Pinpoint the cell where the given text exists, returning its (X, Y) midpoint coordinate. 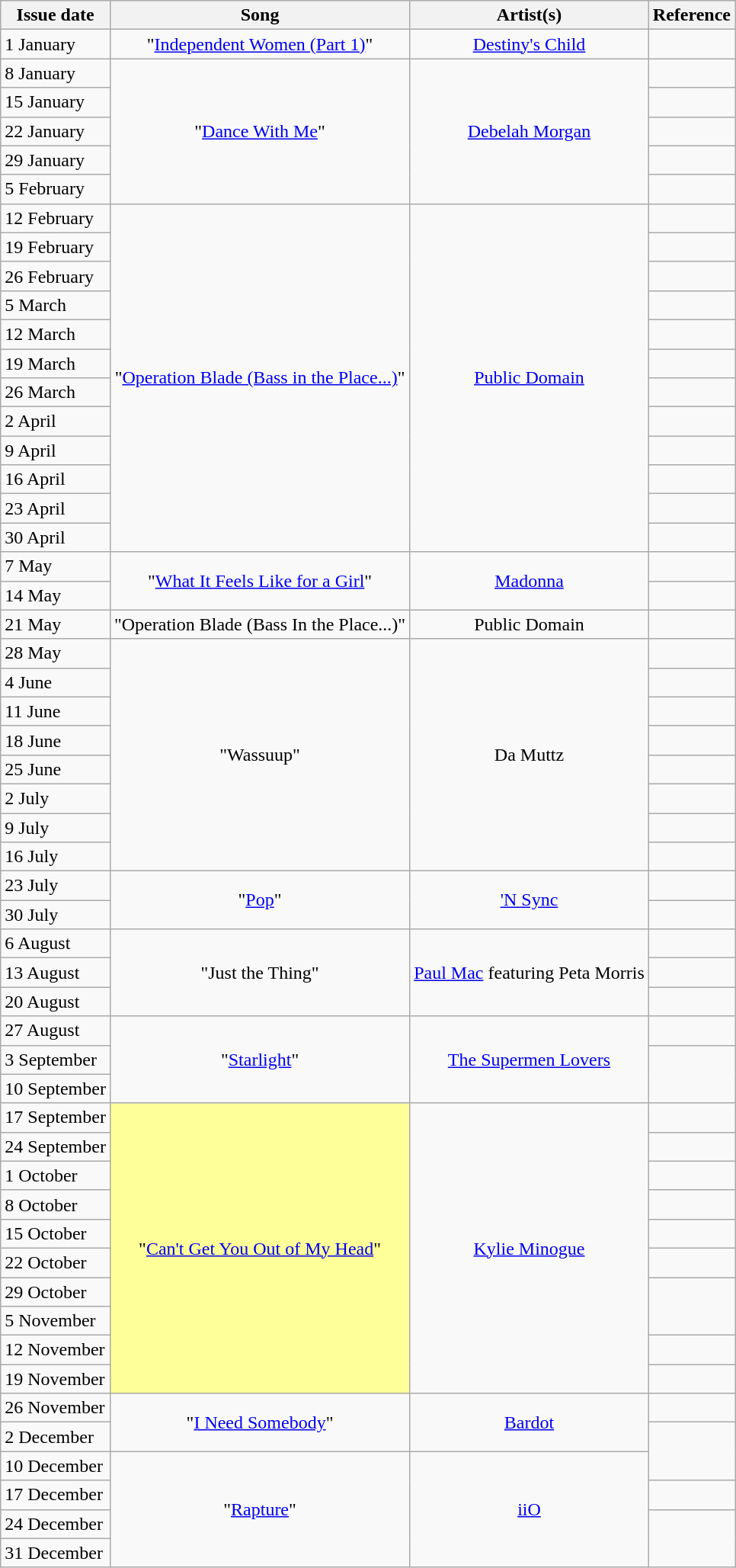
Paul Mac featuring Peta Morris (530, 973)
"Independent Women (Part 1)" (259, 44)
14 May (56, 595)
Madonna (530, 581)
Kylie Minogue (530, 1249)
2 April (56, 422)
19 February (56, 247)
9 July (56, 827)
1 October (56, 1175)
5 March (56, 305)
19 November (56, 1379)
26 November (56, 1408)
28 May (56, 653)
Song (259, 15)
29 October (56, 1292)
Destiny's Child (530, 44)
24 September (56, 1146)
2 December (56, 1437)
"Can't Get You Out of My Head" (259, 1249)
7 May (56, 566)
25 June (56, 769)
3 September (56, 1060)
Issue date (56, 15)
iiO (530, 1509)
29 January (56, 160)
27 August (56, 1031)
21 May (56, 624)
"I Need Somebody" (259, 1422)
6 August (56, 944)
9 April (56, 451)
"What It Feels Like for a Girl" (259, 581)
12 March (56, 334)
20 August (56, 1002)
31 December (56, 1553)
12 February (56, 218)
30 April (56, 537)
Bardot (530, 1422)
24 December (56, 1524)
"Dance With Me" (259, 131)
5 November (56, 1321)
10 September (56, 1089)
"Rapture" (259, 1509)
Debelah Morgan (530, 131)
1 January (56, 44)
4 June (56, 682)
The Supermen Lovers (530, 1060)
8 January (56, 73)
19 March (56, 364)
26 February (56, 276)
30 July (56, 915)
17 December (56, 1495)
13 August (56, 973)
22 January (56, 131)
"Pop" (259, 900)
17 September (56, 1117)
23 April (56, 508)
2 July (56, 798)
Da Muttz (530, 755)
8 October (56, 1204)
Artist(s) (530, 15)
Reference (692, 15)
18 June (56, 740)
'N Sync (530, 900)
"Operation Blade (Bass in the Place...)" (259, 378)
12 November (56, 1350)
10 December (56, 1466)
"Starlight" (259, 1060)
15 January (56, 102)
16 July (56, 857)
15 October (56, 1233)
26 March (56, 393)
16 April (56, 479)
11 June (56, 711)
22 October (56, 1262)
"Operation Blade (Bass In the Place...)" (259, 624)
"Wassuup" (259, 755)
"Just the Thing" (259, 973)
23 July (56, 886)
5 February (56, 189)
